Return [X, Y] of the center of cell containing provided text 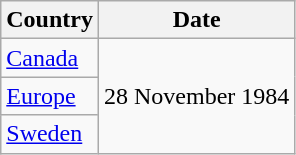
Country [50, 20]
28 November 1984 [196, 96]
Date [196, 20]
Canada [50, 58]
Europe [50, 96]
Sweden [50, 134]
